Scan for the cell matching the given text and deliver its (x, y) coordinate at center. 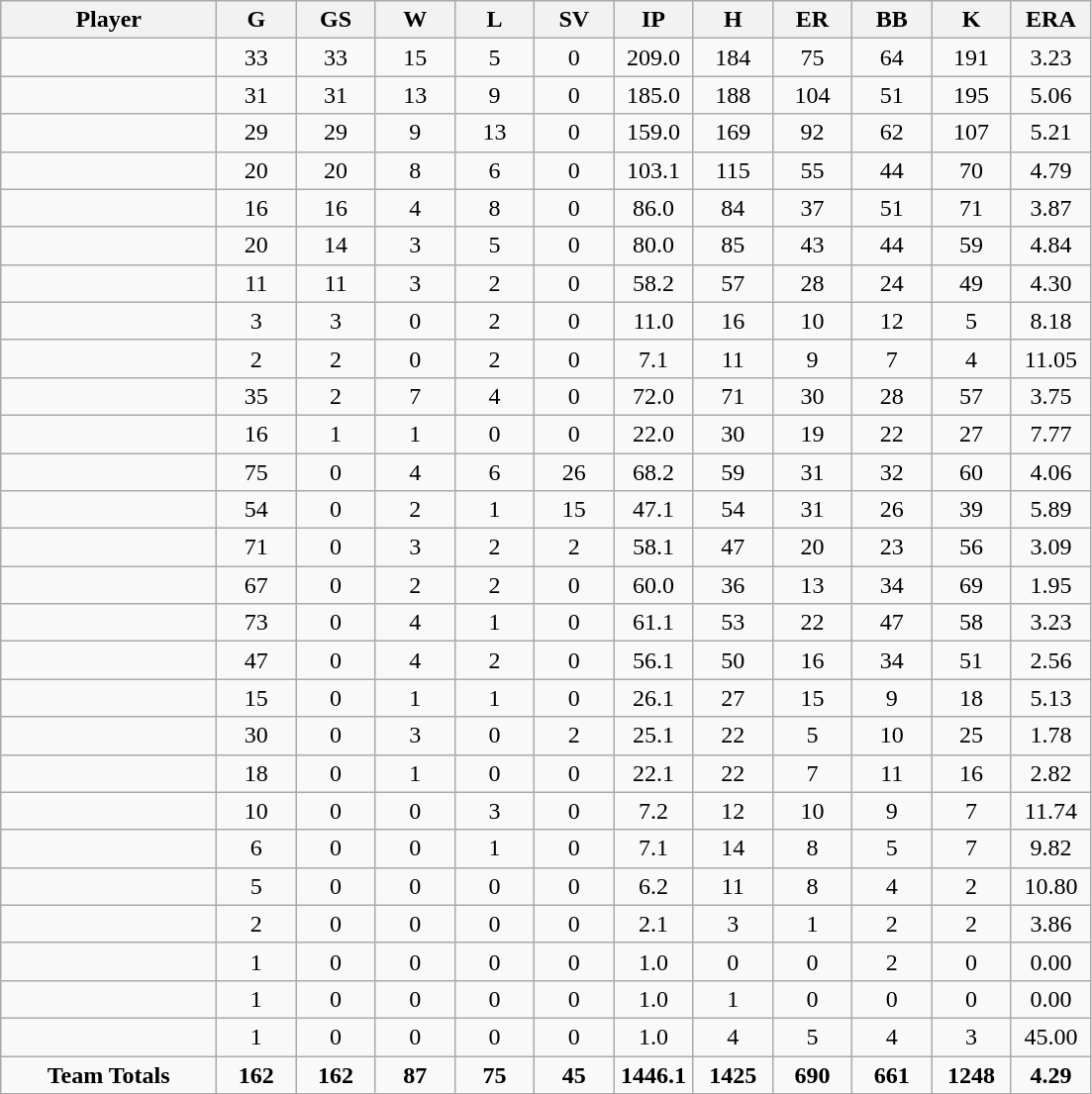
50 (733, 660)
25 (971, 736)
L (494, 20)
W (415, 20)
169 (733, 133)
10.80 (1050, 886)
G (256, 20)
3.75 (1050, 396)
49 (971, 283)
4.79 (1050, 170)
107 (971, 133)
2.1 (653, 924)
22.1 (653, 773)
3.87 (1050, 208)
45 (574, 1074)
11.05 (1050, 358)
55 (812, 170)
58.1 (653, 547)
9.82 (1050, 848)
45.00 (1050, 1037)
1248 (971, 1074)
1.78 (1050, 736)
188 (733, 95)
37 (812, 208)
209.0 (653, 57)
87 (415, 1074)
22.0 (653, 434)
1446.1 (653, 1074)
47.1 (653, 510)
5.21 (1050, 133)
2.82 (1050, 773)
1.95 (1050, 585)
185.0 (653, 95)
84 (733, 208)
1425 (733, 1074)
Player (109, 20)
72.0 (653, 396)
58 (971, 623)
64 (892, 57)
GS (336, 20)
62 (892, 133)
56.1 (653, 660)
69 (971, 585)
4.06 (1050, 472)
67 (256, 585)
661 (892, 1074)
195 (971, 95)
24 (892, 283)
11.0 (653, 321)
3.09 (1050, 547)
2.56 (1050, 660)
70 (971, 170)
85 (733, 246)
43 (812, 246)
19 (812, 434)
11.74 (1050, 811)
3.86 (1050, 924)
58.2 (653, 283)
5.13 (1050, 698)
60 (971, 472)
115 (733, 170)
25.1 (653, 736)
32 (892, 472)
4.30 (1050, 283)
K (971, 20)
Team Totals (109, 1074)
7.2 (653, 811)
68.2 (653, 472)
184 (733, 57)
73 (256, 623)
ERA (1050, 20)
60.0 (653, 585)
6.2 (653, 886)
104 (812, 95)
80.0 (653, 246)
103.1 (653, 170)
86.0 (653, 208)
5.89 (1050, 510)
39 (971, 510)
BB (892, 20)
56 (971, 547)
H (733, 20)
ER (812, 20)
36 (733, 585)
53 (733, 623)
26.1 (653, 698)
IP (653, 20)
4.84 (1050, 246)
7.77 (1050, 434)
690 (812, 1074)
SV (574, 20)
159.0 (653, 133)
23 (892, 547)
4.29 (1050, 1074)
35 (256, 396)
5.06 (1050, 95)
8.18 (1050, 321)
61.1 (653, 623)
191 (971, 57)
92 (812, 133)
